Pinpoint the cell where the given text exists, returning its (X, Y) midpoint coordinate. 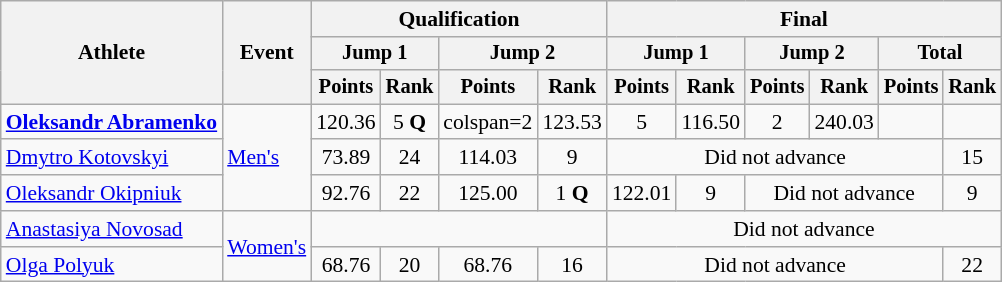
114.03 (488, 158)
122.01 (642, 193)
2 (777, 122)
Men's (266, 158)
24 (410, 158)
240.03 (844, 122)
Oleksandr Abramenko (112, 122)
Athlete (112, 52)
123.53 (572, 122)
Final (804, 19)
Total (940, 54)
Dmytro Kotovskyi (112, 158)
116.50 (710, 122)
15 (972, 158)
73.89 (346, 158)
Oleksandr Okipniuk (112, 193)
colspan=2 (488, 122)
5 (642, 122)
Anastasiya Novosad (112, 229)
1 Q (572, 193)
125.00 (488, 193)
22 (410, 193)
5 Q (410, 122)
Women's (266, 246)
92.76 (346, 193)
120.36 (346, 122)
Qualification (459, 19)
Event (266, 52)
